Return (X, Y) of the center of cell containing provided text 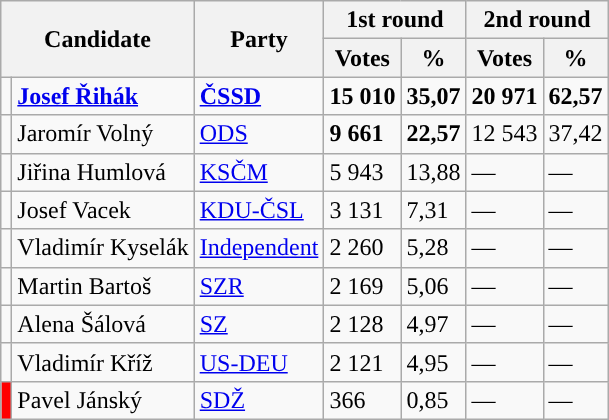
Jiřina Humlová (103, 172)
US-DEU (259, 362)
ČSSD (259, 96)
4,97 (434, 324)
SZ (259, 324)
15 010 (362, 96)
Josef Řihák (103, 96)
Vladimír Kříž (103, 362)
2 260 (362, 248)
35,07 (434, 96)
Pavel Jánský (103, 400)
5 943 (362, 172)
2 128 (362, 324)
12 543 (504, 134)
22,57 (434, 134)
366 (362, 400)
SDŽ (259, 400)
62,57 (576, 96)
KSČM (259, 172)
KDU-ČSL (259, 210)
5,28 (434, 248)
SZR (259, 286)
5,06 (434, 286)
Independent (259, 248)
9 661 (362, 134)
ODS (259, 134)
0,85 (434, 400)
Candidate (98, 39)
7,31 (434, 210)
1st round (395, 20)
Alena Šálová (103, 324)
37,42 (576, 134)
4,95 (434, 362)
Vladimír Kyselák (103, 248)
3 131 (362, 210)
2 121 (362, 362)
Party (259, 39)
20 971 (504, 96)
13,88 (434, 172)
Martin Bartoš (103, 286)
2nd round (537, 20)
Jaromír Volný (103, 134)
Josef Vacek (103, 210)
2 169 (362, 286)
